Return the (X, Y) coordinate for the center point of the cell that contains the specified text.  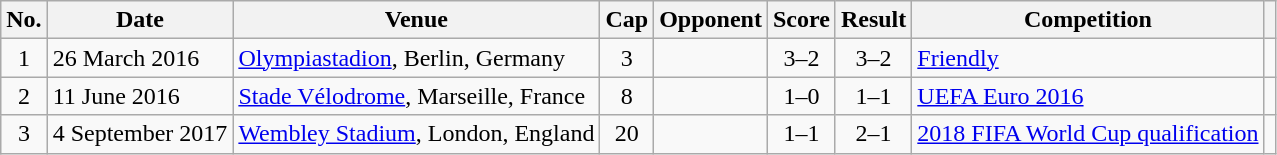
Result (873, 20)
Olympiastadion, Berlin, Germany (416, 58)
11 June 2016 (140, 96)
26 March 2016 (140, 58)
2–1 (873, 134)
2 (24, 96)
20 (627, 134)
Opponent (711, 20)
Competition (1088, 20)
8 (627, 96)
Venue (416, 20)
Cap (627, 20)
1–0 (801, 96)
No. (24, 20)
4 September 2017 (140, 134)
UEFA Euro 2016 (1088, 96)
Stade Vélodrome, Marseille, France (416, 96)
Score (801, 20)
Wembley Stadium, London, England (416, 134)
Date (140, 20)
Friendly (1088, 58)
2018 FIFA World Cup qualification (1088, 134)
1 (24, 58)
